Capture the cell that displays the provided text and extract its [X, Y] central coordinate. 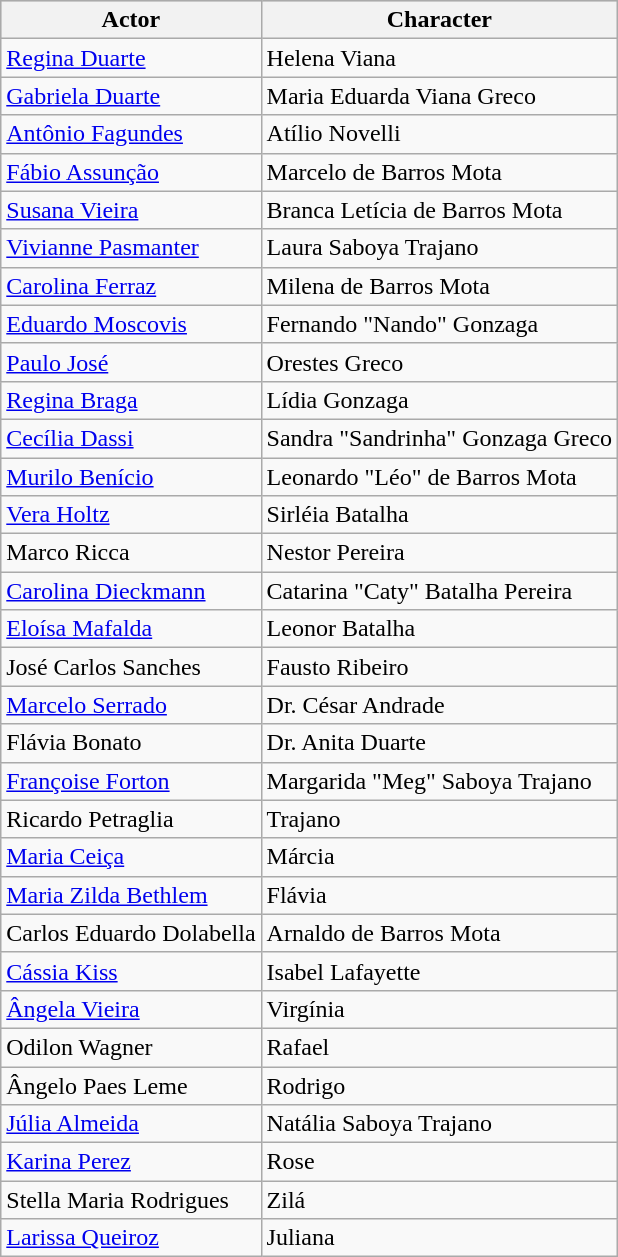
Carolina Dieckmann [131, 591]
Maria Ceiça [131, 857]
Helena Viana [440, 58]
Marcelo Serrado [131, 705]
Orestes Greco [440, 362]
Larissa Queiroz [131, 1238]
Nestor Pereira [440, 553]
Lídia Gonzaga [440, 400]
Regina Braga [131, 400]
Paulo José [131, 362]
Dr. Anita Duarte [440, 743]
Maria Zilda Bethlem [131, 895]
Leonor Batalha [440, 629]
Maria Eduarda Viana Greco [440, 96]
Cássia Kiss [131, 971]
Fausto Ribeiro [440, 667]
Eloísa Mafalda [131, 629]
Cecília Dassi [131, 438]
Murilo Benício [131, 477]
Stella Maria Rodrigues [131, 1200]
Carolina Ferraz [131, 286]
Fábio Assunção [131, 172]
Odilon Wagner [131, 1047]
Catarina "Caty" Batalha Pereira [440, 591]
Natália Saboya Trajano [440, 1124]
Atílio Novelli [440, 134]
Marcelo de Barros Mota [440, 172]
Vivianne Pasmanter [131, 248]
Arnaldo de Barros Mota [440, 933]
Leonardo "Léo" de Barros Mota [440, 477]
Actor [131, 20]
Vera Holtz [131, 515]
Susana Vieira [131, 210]
Françoise Forton [131, 781]
Gabriela Duarte [131, 96]
Isabel Lafayette [440, 971]
Júlia Almeida [131, 1124]
Ricardo Petraglia [131, 819]
Virgínia [440, 1009]
Flávia [440, 895]
Carlos Eduardo Dolabella [131, 933]
Antônio Fagundes [131, 134]
Character [440, 20]
Dr. César Andrade [440, 705]
Sandra "Sandrinha" Gonzaga Greco [440, 438]
Zilá [440, 1200]
Karina Perez [131, 1162]
José Carlos Sanches [131, 667]
Fernando "Nando" Gonzaga [440, 324]
Margarida "Meg" Saboya Trajano [440, 781]
Ângelo Paes Leme [131, 1085]
Rafael [440, 1047]
Márcia [440, 857]
Rodrigo [440, 1085]
Trajano [440, 819]
Milena de Barros Mota [440, 286]
Flávia Bonato [131, 743]
Ângela Vieira [131, 1009]
Marco Ricca [131, 553]
Branca Letícia de Barros Mota [440, 210]
Eduardo Moscovis [131, 324]
Sirléia Batalha [440, 515]
Regina Duarte [131, 58]
Juliana [440, 1238]
Laura Saboya Trajano [440, 248]
Rose [440, 1162]
